Find where the given text appears and provide that cell's center as [x, y] coordinate. 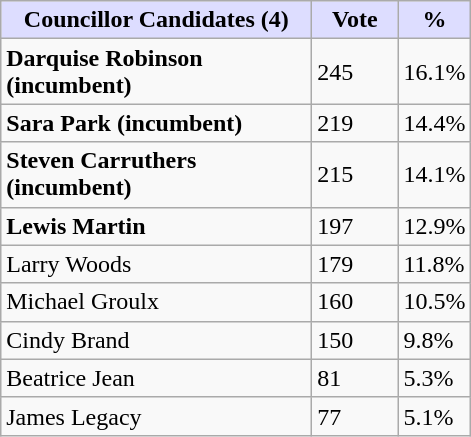
9.8% [434, 340]
197 [355, 226]
219 [355, 123]
Michael Groulx [156, 302]
160 [355, 302]
14.4% [434, 123]
5.1% [434, 416]
12.9% [434, 226]
Larry Woods [156, 264]
5.3% [434, 378]
Beatrice Jean [156, 378]
Lewis Martin [156, 226]
James Legacy [156, 416]
Darquise Robinson (incumbent) [156, 72]
10.5% [434, 302]
11.8% [434, 264]
% [434, 20]
245 [355, 72]
179 [355, 264]
150 [355, 340]
Steven Carruthers (incumbent) [156, 174]
Sara Park (incumbent) [156, 123]
Cindy Brand [156, 340]
Councillor Candidates (4) [156, 20]
14.1% [434, 174]
Vote [355, 20]
77 [355, 416]
215 [355, 174]
16.1% [434, 72]
81 [355, 378]
